Output the (x, y) coordinate of the center of the cell containing the given text.  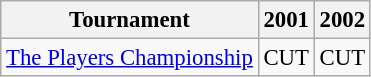
The Players Championship (130, 58)
2001 (286, 20)
2002 (342, 20)
Tournament (130, 20)
